Return the [x, y] coordinate for the center point of the cell that contains the specified text.  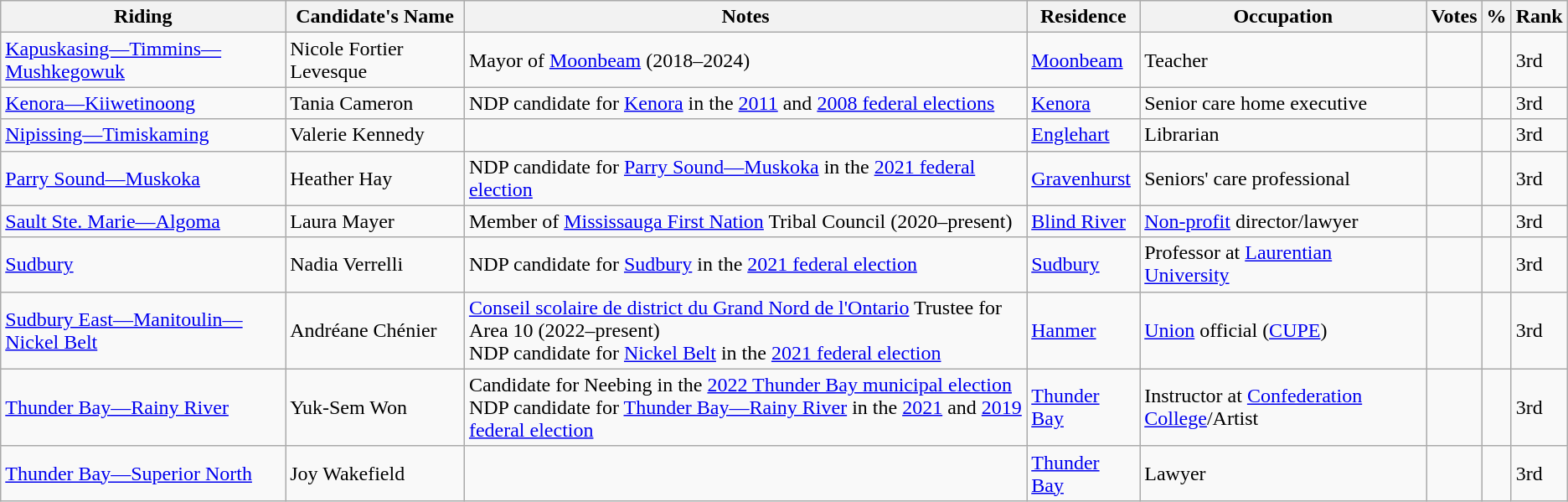
Residence [1084, 17]
Yuk-Sem Won [375, 407]
NDP candidate for Sudbury in the 2021 federal election [745, 265]
Andréane Chénier [375, 330]
Occupation [1283, 17]
Sault Ste. Marie—Algoma [143, 221]
Tania Cameron [375, 103]
Blind River [1084, 221]
Kenora—Kiiwetinoong [143, 103]
Mayor of Moonbeam (2018–2024) [745, 60]
NDP candidate for Kenora in the 2011 and 2008 federal elections [745, 103]
Candidate for Neebing in the 2022 Thunder Bay municipal election NDP candidate for Thunder Bay—Rainy River in the 2021 and 2019 federal election [745, 407]
Hanmer [1084, 330]
Sudbury East—Manitoulin—Nickel Belt [143, 330]
Parry Sound—Muskoka [143, 178]
Englehart [1084, 135]
Member of Mississauga First Nation Tribal Council (2020–present) [745, 221]
Kapuskasing—Timmins—Mushkegowuk [143, 60]
Librarian [1283, 135]
Votes [1454, 17]
Nadia Verrelli [375, 265]
Seniors' care professional [1283, 178]
NDP candidate for Parry Sound—Muskoka in the 2021 federal election [745, 178]
Notes [745, 17]
Candidate's Name [375, 17]
Valerie Kennedy [375, 135]
Thunder Bay—Superior North [143, 473]
Conseil scolaire de district du Grand Nord de l'Ontario Trustee for Area 10 (2022–present) NDP candidate for Nickel Belt in the 2021 federal election [745, 330]
Senior care home executive [1283, 103]
Lawyer [1283, 473]
Laura Mayer [375, 221]
Joy Wakefield [375, 473]
Professor at Laurentian University [1283, 265]
Riding [143, 17]
Thunder Bay—Rainy River [143, 407]
Instructor at Confederation College/Artist [1283, 407]
Non-profit director/lawyer [1283, 221]
Nicole Fortier Levesque [375, 60]
Teacher [1283, 60]
Rank [1540, 17]
Kenora [1084, 103]
Nipissing—Timiskaming [143, 135]
Gravenhurst [1084, 178]
Heather Hay [375, 178]
Union official (CUPE) [1283, 330]
Moonbeam [1084, 60]
% [1496, 17]
